Detect which cell encompasses the target text, then output its (X, Y) center coordinate. 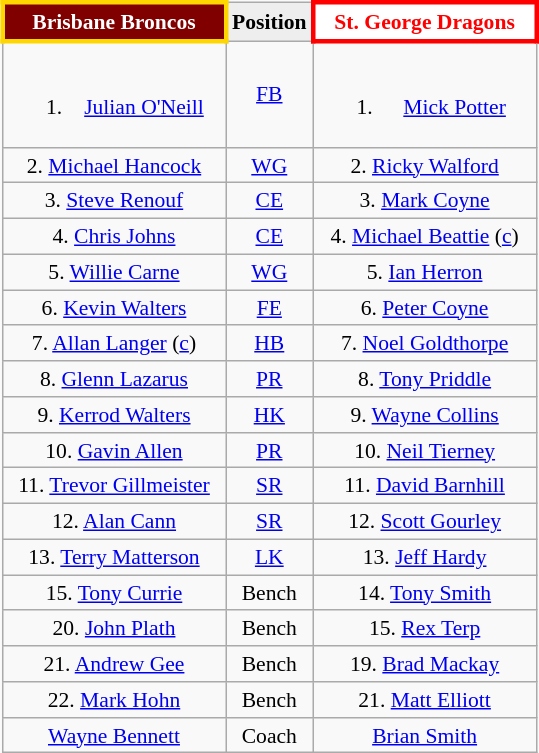
6. Kevin Walters (114, 308)
8. Glenn Lazarus (114, 379)
15. Tony Currie (114, 593)
8. Tony Priddle (424, 379)
13. Jeff Hardy (424, 557)
Wayne Bennett (114, 735)
LK (270, 557)
12. Scott Gourley (424, 522)
FB (270, 94)
Brian Smith (424, 735)
10. Gavin Allen (114, 450)
12. Alan Cann (114, 522)
13. Terry Matterson (114, 557)
Julian O'Neill (114, 94)
St. George Dragons (424, 22)
Brisbane Broncos (114, 22)
20. John Plath (114, 628)
19. Brad Mackay (424, 664)
FE (270, 308)
7. Noel Goldthorpe (424, 343)
5. Ian Herron (424, 272)
2. Michael Hancock (114, 165)
11. Trevor Gillmeister (114, 486)
6. Peter Coyne (424, 308)
5. Willie Carne (114, 272)
HK (270, 415)
9. Wayne Collins (424, 415)
3. Mark Coyne (424, 201)
Coach (270, 735)
14. Tony Smith (424, 593)
22. Mark Hohn (114, 700)
10. Neil Tierney (424, 450)
4. Chris Johns (114, 237)
HB (270, 343)
11. David Barnhill (424, 486)
3. Steve Renouf (114, 201)
4. Michael Beattie (c) (424, 237)
15. Rex Terp (424, 628)
9. Kerrod Walters (114, 415)
2. Ricky Walford (424, 165)
Position (270, 22)
Mick Potter (424, 94)
21. Matt Elliott (424, 700)
21. Andrew Gee (114, 664)
7. Allan Langer (c) (114, 343)
